Return (X, Y) of the center of cell containing provided text 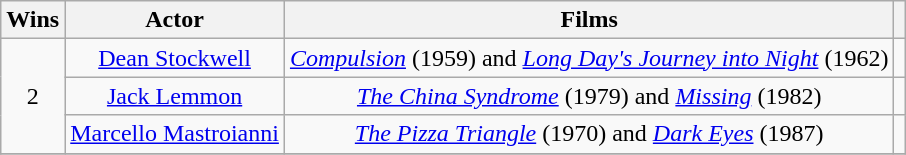
Compulsion (1959) and Long Day's Journey into Night (1962) (588, 58)
2 (33, 96)
Jack Lemmon (175, 96)
The Pizza Triangle (1970) and Dark Eyes (1987) (588, 134)
Films (588, 20)
Actor (175, 20)
Dean Stockwell (175, 58)
Wins (33, 20)
The China Syndrome (1979) and Missing (1982) (588, 96)
Marcello Mastroianni (175, 134)
